Extract the (X, Y) coordinate from the center of the cell holding the provided text.  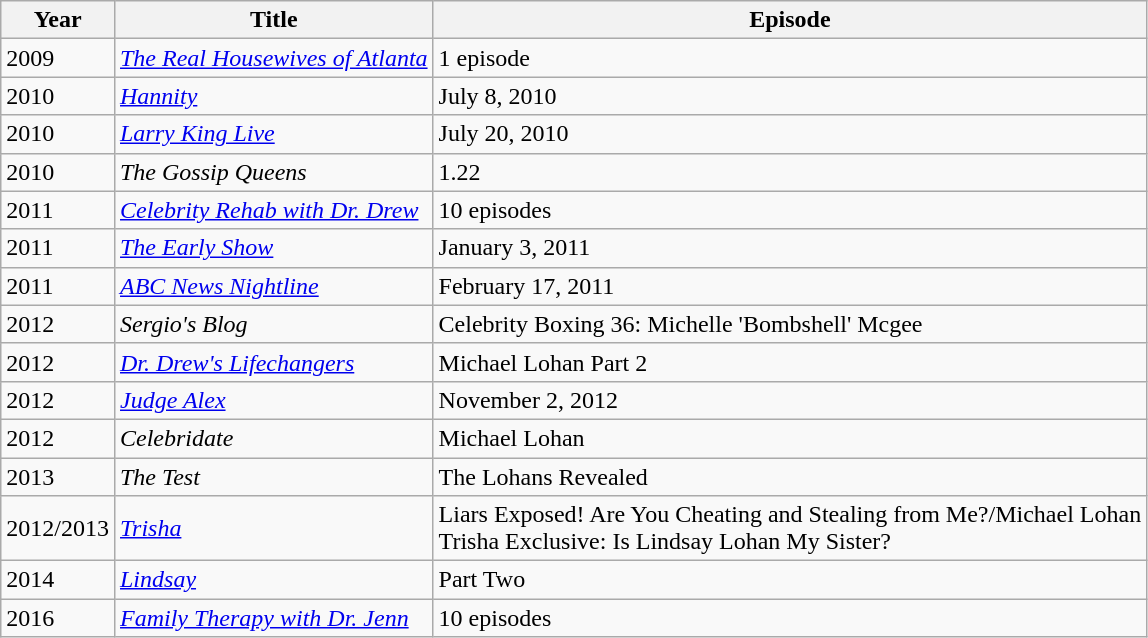
Larry King Live (274, 134)
Part Two (790, 580)
July 8, 2010 (790, 96)
The Test (274, 477)
The Real Housewives of Atlanta (274, 58)
Trisha (274, 528)
Michael Lohan Part 2 (790, 362)
ABC News Nightline (274, 286)
2009 (58, 58)
Dr. Drew's Lifechangers (274, 362)
The Lohans Revealed (790, 477)
Year (58, 20)
The Early Show (274, 248)
November 2, 2012 (790, 400)
2012/2013 (58, 528)
2014 (58, 580)
1.22 (790, 172)
Celebrity Boxing 36: Michelle 'Bombshell' Mcgee (790, 324)
1 episode (790, 58)
The Gossip Queens (274, 172)
Sergio's Blog (274, 324)
Liars Exposed! Are You Cheating and Stealing from Me?/Michael LohanTrisha Exclusive: Is Lindsay Lohan My Sister? (790, 528)
Celebridate (274, 438)
Title (274, 20)
Episode (790, 20)
July 20, 2010 (790, 134)
February 17, 2011 (790, 286)
Judge Alex (274, 400)
Michael Lohan (790, 438)
2013 (58, 477)
January 3, 2011 (790, 248)
Celebrity Rehab with Dr. Drew (274, 210)
Family Therapy with Dr. Jenn (274, 618)
Lindsay (274, 580)
2016 (58, 618)
Hannity (274, 96)
